Locate the cell with the specified text and output its (X, Y) center coordinate. 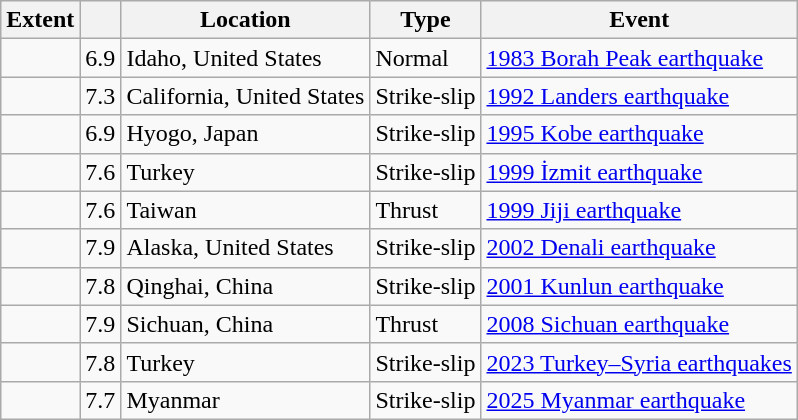
1995 Kobe earthquake (639, 134)
Hyogo, Japan (246, 134)
7.3 (100, 96)
Taiwan (246, 210)
1999 Jiji earthquake (639, 210)
2025 Myanmar earthquake (639, 400)
Normal (426, 58)
2002 Denali earthquake (639, 248)
Type (426, 20)
Alaska, United States (246, 248)
2023 Turkey–Syria earthquakes (639, 362)
1992 Landers earthquake (639, 96)
Event (639, 20)
7.7 (100, 400)
Myanmar (246, 400)
Location (246, 20)
1983 Borah Peak earthquake (639, 58)
California, United States (246, 96)
Sichuan, China (246, 324)
Idaho, United States (246, 58)
1999 İzmit earthquake (639, 172)
2008 Sichuan earthquake (639, 324)
Qinghai, China (246, 286)
Extent (40, 20)
2001 Kunlun earthquake (639, 286)
